Extract the (X, Y) coordinate from the center of the cell holding the provided text.  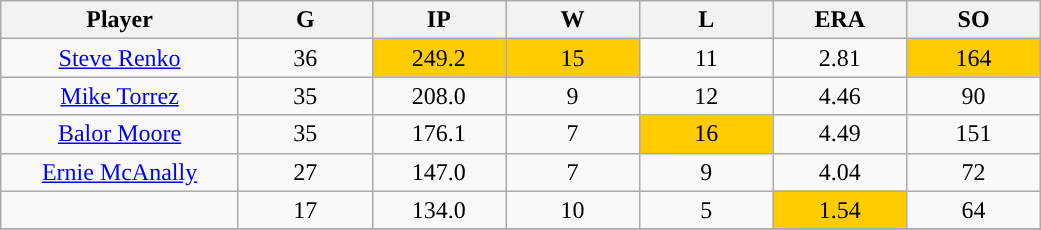
72 (974, 172)
176.1 (439, 134)
ERA (840, 20)
208.0 (439, 96)
4.46 (840, 96)
IP (439, 20)
4.04 (840, 172)
4.49 (840, 134)
134.0 (439, 210)
5 (706, 210)
249.2 (439, 58)
Steve Renko (120, 58)
151 (974, 134)
11 (706, 58)
90 (974, 96)
164 (974, 58)
Mike Torrez (120, 96)
27 (305, 172)
1.54 (840, 210)
2.81 (840, 58)
15 (573, 58)
L (706, 20)
17 (305, 210)
Player (120, 20)
SO (974, 20)
G (305, 20)
147.0 (439, 172)
64 (974, 210)
10 (573, 210)
16 (706, 134)
Ernie McAnally (120, 172)
12 (706, 96)
36 (305, 58)
Balor Moore (120, 134)
W (573, 20)
